Pinpoint the cell where the given text exists, returning its (X, Y) midpoint coordinate. 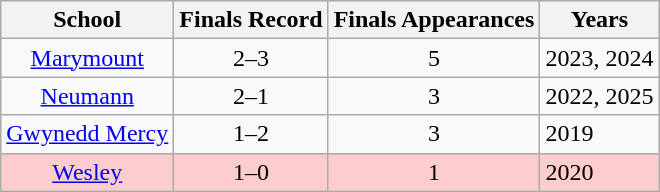
Finals Appearances (434, 20)
2022, 2025 (600, 96)
Marymount (88, 58)
Finals Record (251, 20)
1–0 (251, 172)
2020 (600, 172)
2–3 (251, 58)
2–1 (251, 96)
Years (600, 20)
Gwynedd Mercy (88, 134)
Neumann (88, 96)
2023, 2024 (600, 58)
5 (434, 58)
School (88, 20)
2019 (600, 134)
1 (434, 172)
1–2 (251, 134)
Wesley (88, 172)
